Identify which cell holds the provided text, then report its [x, y] central coordinate. 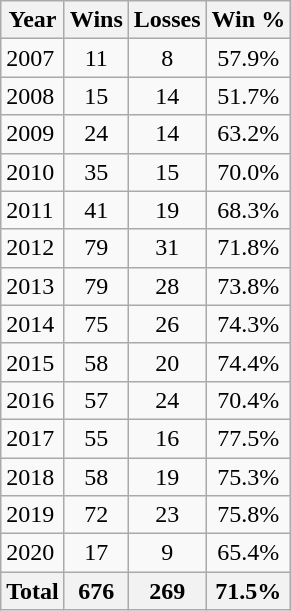
2007 [33, 58]
2013 [33, 286]
Losses [167, 20]
70.0% [248, 172]
Win % [248, 20]
75.3% [248, 477]
Year [33, 20]
75.8% [248, 515]
2019 [33, 515]
2015 [33, 362]
63.2% [248, 134]
72 [96, 515]
55 [96, 438]
57 [96, 400]
2016 [33, 400]
31 [167, 248]
35 [96, 172]
Total [33, 591]
2012 [33, 248]
26 [167, 324]
68.3% [248, 210]
65.4% [248, 553]
17 [96, 553]
676 [96, 591]
70.4% [248, 400]
2018 [33, 477]
11 [96, 58]
51.7% [248, 96]
2008 [33, 96]
2020 [33, 553]
16 [167, 438]
20 [167, 362]
269 [167, 591]
2014 [33, 324]
74.3% [248, 324]
73.8% [248, 286]
2011 [33, 210]
75 [96, 324]
2010 [33, 172]
28 [167, 286]
74.4% [248, 362]
Wins [96, 20]
77.5% [248, 438]
57.9% [248, 58]
71.5% [248, 591]
8 [167, 58]
9 [167, 553]
2009 [33, 134]
23 [167, 515]
71.8% [248, 248]
2017 [33, 438]
41 [96, 210]
